Output the [X, Y] coordinate of the center of the cell containing the given text.  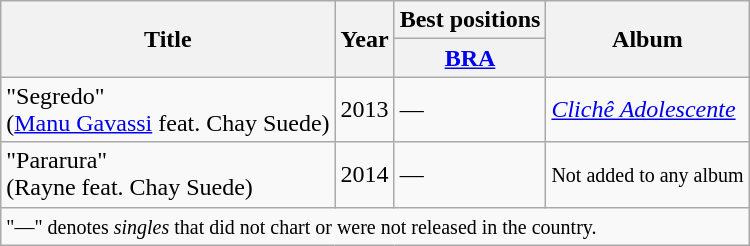
"Pararura"(Rayne feat. Chay Suede) [168, 174]
Best positions [470, 20]
Year [364, 39]
Album [648, 39]
2013 [364, 110]
Title [168, 39]
"—" denotes singles that did not chart or were not released in the country. [375, 226]
Clichê Adolescente [648, 110]
2014 [364, 174]
Not added to any album [648, 174]
"Segredo"(Manu Gavassi feat. Chay Suede) [168, 110]
BRA [470, 58]
